Locate the cell with the specified text and output its [x, y] center coordinate. 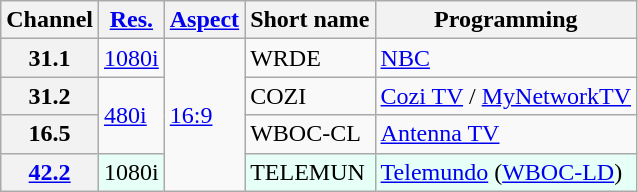
TELEMUN [310, 172]
Short name [310, 20]
31.1 [50, 58]
16:9 [204, 115]
Res. [132, 20]
Aspect [204, 20]
COZI [310, 96]
31.2 [50, 96]
WRDE [310, 58]
Cozi TV / MyNetworkTV [506, 96]
Antenna TV [506, 134]
Channel [50, 20]
NBC [506, 58]
WBOC-CL [310, 134]
480i [132, 115]
42.2 [50, 172]
Programming [506, 20]
16.5 [50, 134]
Telemundo (WBOC-LD) [506, 172]
